Find where the given text appears and provide that cell's center as [x, y] coordinate. 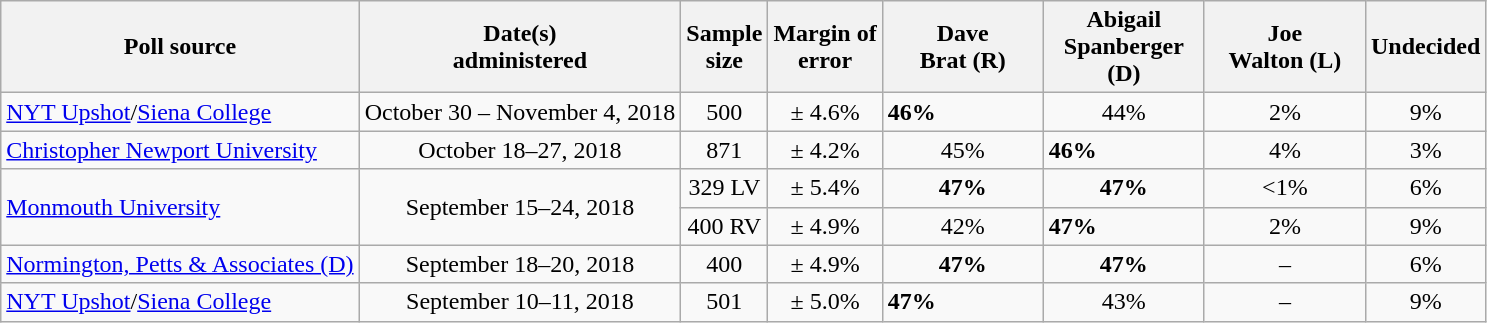
871 [724, 150]
501 [724, 302]
43% [1124, 302]
October 30 – November 4, 2018 [520, 112]
JoeWalton (L) [1284, 47]
September 18–20, 2018 [520, 264]
± 4.2% [825, 150]
Samplesize [724, 47]
Monmouth University [180, 207]
45% [962, 150]
October 18–27, 2018 [520, 150]
Date(s)administered [520, 47]
329 LV [724, 188]
42% [962, 226]
September 10–11, 2018 [520, 302]
3% [1425, 150]
4% [1284, 150]
Normington, Petts & Associates (D) [180, 264]
<1% [1284, 188]
Poll source [180, 47]
44% [1124, 112]
± 5.4% [825, 188]
Christopher Newport University [180, 150]
500 [724, 112]
400 RV [724, 226]
400 [724, 264]
September 15–24, 2018 [520, 207]
AbigailSpanberger (D) [1124, 47]
± 4.6% [825, 112]
Margin oferror [825, 47]
Undecided [1425, 47]
± 5.0% [825, 302]
DaveBrat (R) [962, 47]
